Capture the cell that displays the provided text and extract its [x, y] central coordinate. 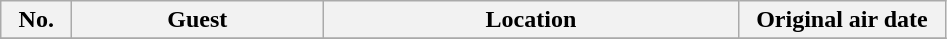
Guest [198, 20]
Original air date [842, 20]
Location [531, 20]
No. [36, 20]
